Return (x, y) of the center of cell containing provided text 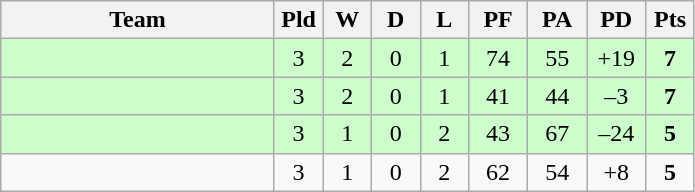
+8 (616, 172)
Team (138, 20)
L (444, 20)
54 (558, 172)
W (348, 20)
–24 (616, 134)
D (396, 20)
PF (498, 20)
Pts (670, 20)
Pld (298, 20)
–3 (616, 96)
41 (498, 96)
PD (616, 20)
67 (558, 134)
43 (498, 134)
44 (558, 96)
PA (558, 20)
62 (498, 172)
74 (498, 58)
+19 (616, 58)
55 (558, 58)
